Detect which cell encompasses the target text, then output its [X, Y] center coordinate. 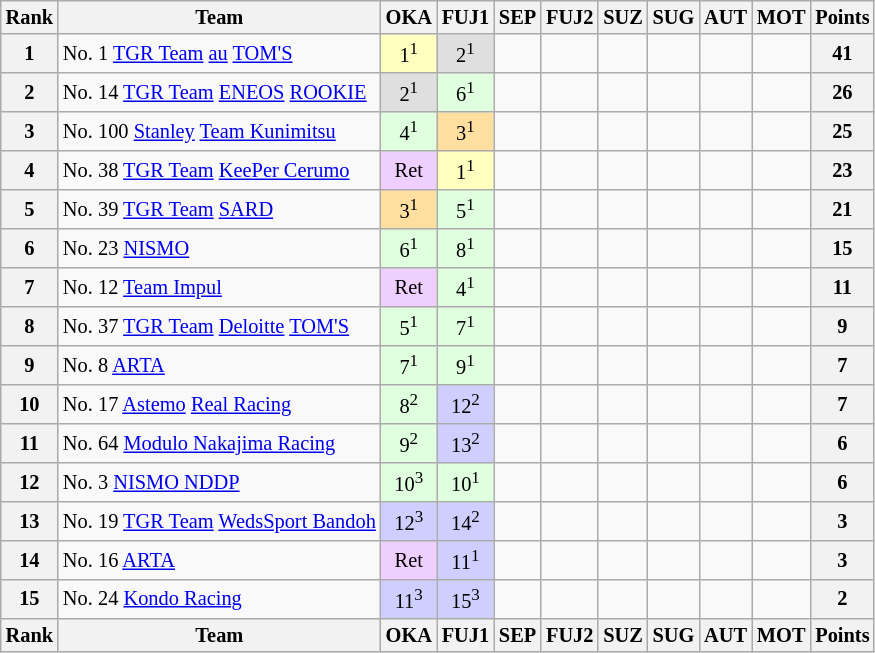
111 [466, 560]
No. 1 TGR Team au TOM'S [220, 54]
No. 39 TGR Team SARD [220, 210]
91 [466, 366]
153 [466, 598]
5 [30, 210]
No. 12 Team Impul [220, 288]
No. 37 TGR Team Deloitte TOM'S [220, 326]
25 [842, 132]
92 [409, 444]
8 [30, 326]
142 [466, 520]
No. 17 Astemo Real Racing [220, 404]
4 [30, 170]
14 [30, 560]
No. 64 Modulo Nakajima Racing [220, 444]
No. 3 NISMO NDDP [220, 482]
No. 16 ARTA [220, 560]
No. 14 TGR Team ENEOS ROOKIE [220, 92]
101 [466, 482]
13 [30, 520]
No. 24 Kondo Racing [220, 598]
132 [466, 444]
12 [30, 482]
No. 8 ARTA [220, 366]
23 [842, 170]
122 [466, 404]
113 [409, 598]
10 [30, 404]
82 [409, 404]
No. 23 NISMO [220, 248]
No. 38 TGR Team KeePer Cerumo [220, 170]
1 [30, 54]
103 [409, 482]
No. 19 TGR Team WedsSport Bandoh [220, 520]
81 [466, 248]
No. 100 Stanley Team Kunimitsu [220, 132]
26 [842, 92]
123 [409, 520]
